Capture the cell that displays the provided text and extract its [X, Y] central coordinate. 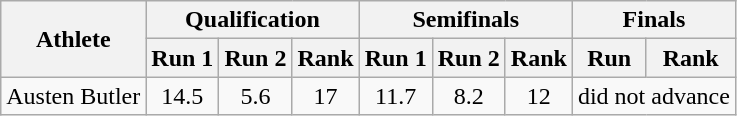
did not advance [654, 96]
11.7 [396, 96]
5.6 [256, 96]
Austen Butler [74, 96]
Semifinals [466, 20]
14.5 [182, 96]
12 [538, 96]
8.2 [468, 96]
17 [326, 96]
Athlete [74, 39]
Qualification [252, 20]
Finals [654, 20]
Run [609, 58]
